Identify which cell holds the provided text, then report its [X, Y] central coordinate. 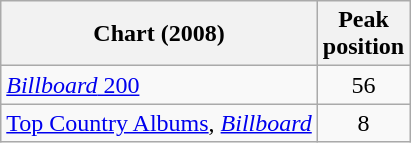
Peakposition [363, 34]
8 [363, 123]
Top Country Albums, Billboard [160, 123]
Chart (2008) [160, 34]
Billboard 200 [160, 85]
56 [363, 85]
